Scan for the cell matching the given text and deliver its (X, Y) coordinate at center. 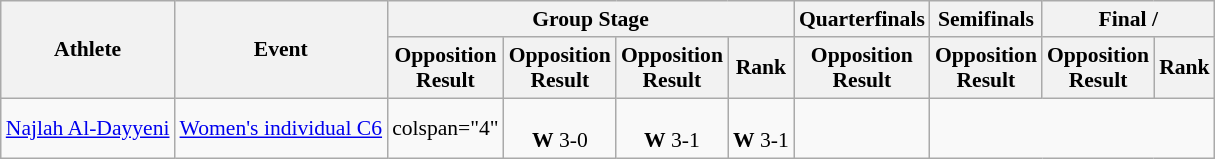
colspan="4" (446, 128)
Quarterfinals (862, 19)
Final / (1128, 19)
Event (282, 50)
W 3-0 (560, 128)
Semifinals (986, 19)
Group Stage (590, 19)
Najlah Al-Dayyeni (88, 128)
Women's individual C6 (282, 128)
Athlete (88, 50)
